Extract the [X, Y] coordinate from the center of the cell holding the provided text.  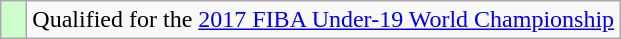
Qualified for the 2017 FIBA Under-19 World Championship [324, 20]
